Return (X, Y) of the center of cell containing provided text 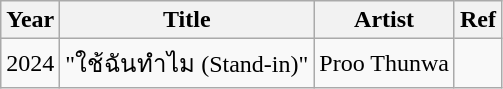
Title (187, 20)
Year (30, 20)
Artist (384, 20)
Ref (478, 20)
2024 (30, 64)
Proo Thunwa (384, 64)
"ใช้ฉันทำไม (Stand-in)" (187, 64)
